Provide the [X, Y] coordinate of the cell's center where the given text is located.  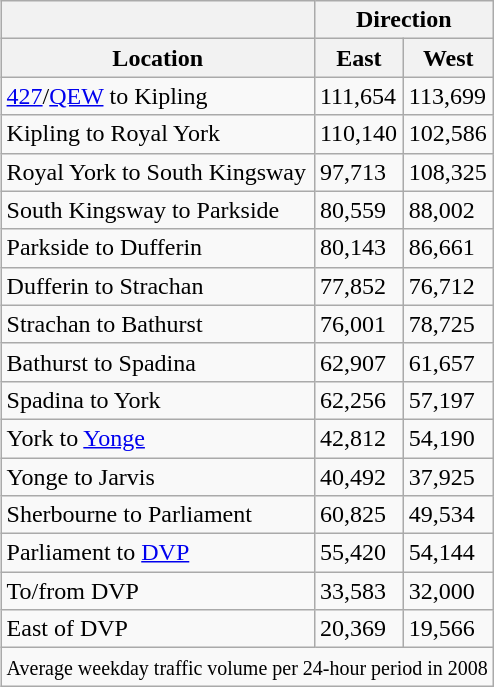
33,583 [358, 591]
86,661 [448, 248]
40,492 [358, 477]
Sherbourne to Parliament [158, 515]
Dufferin to Strachan [158, 286]
East of DVP [158, 629]
110,140 [358, 134]
Yonge to Jarvis [158, 477]
42,812 [358, 438]
54,190 [448, 438]
97,713 [358, 172]
113,699 [448, 96]
102,586 [448, 134]
78,725 [448, 324]
South Kingsway to Parkside [158, 210]
61,657 [448, 362]
Location [158, 58]
60,825 [358, 515]
East [358, 58]
20,369 [358, 629]
Parkside to Dufferin [158, 248]
Royal York to South Kingsway [158, 172]
19,566 [448, 629]
80,143 [358, 248]
32,000 [448, 591]
54,144 [448, 553]
62,256 [358, 400]
80,559 [358, 210]
108,325 [448, 172]
111,654 [358, 96]
Parliament to DVP [158, 553]
76,001 [358, 324]
Strachan to Bathurst [158, 324]
Direction [404, 20]
37,925 [448, 477]
57,197 [448, 400]
Average weekday traffic volume per 24-hour period in 2008 [247, 667]
To/from DVP [158, 591]
62,907 [358, 362]
77,852 [358, 286]
Kipling to Royal York [158, 134]
88,002 [448, 210]
49,534 [448, 515]
76,712 [448, 286]
York to Yonge [158, 438]
55,420 [358, 553]
Spadina to York [158, 400]
427/QEW to Kipling [158, 96]
West [448, 58]
Bathurst to Spadina [158, 362]
